Identify which cell holds the provided text, then report its [x, y] central coordinate. 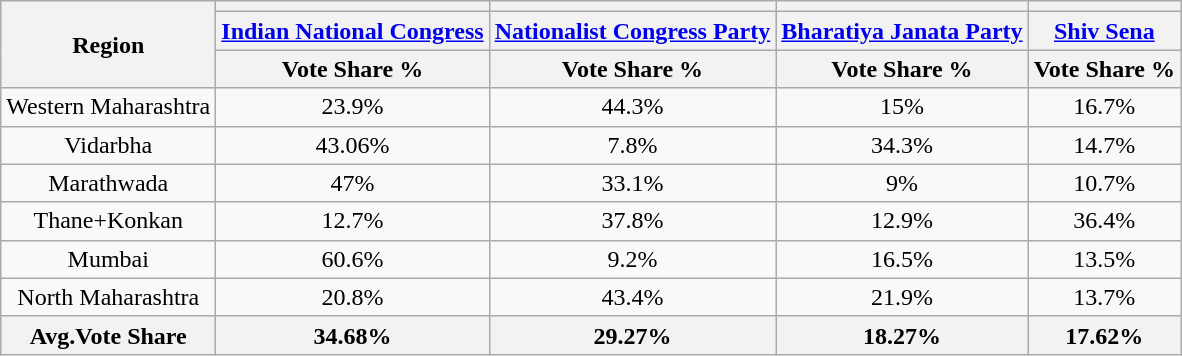
17.62% [1104, 335]
Region [108, 44]
Shiv Sena [1104, 31]
Western Maharashtra [108, 107]
43.4% [632, 297]
Indian National Congress [352, 31]
20.8% [352, 297]
60.6% [352, 259]
23.9% [352, 107]
47% [352, 183]
44.3% [632, 107]
12.7% [352, 221]
Thane+Konkan [108, 221]
Bharatiya Janata Party [902, 31]
Nationalist Congress Party [632, 31]
33.1% [632, 183]
37.8% [632, 221]
16.7% [1104, 107]
9% [902, 183]
10.7% [1104, 183]
18.27% [902, 335]
36.4% [1104, 221]
Avg.Vote Share [108, 335]
North Maharashtra [108, 297]
12.9% [902, 221]
21.9% [902, 297]
34.3% [902, 145]
43.06% [352, 145]
16.5% [902, 259]
7.8% [632, 145]
13.7% [1104, 297]
15% [902, 107]
Vidarbha [108, 145]
9.2% [632, 259]
Marathwada [108, 183]
34.68% [352, 335]
13.5% [1104, 259]
29.27% [632, 335]
Mumbai [108, 259]
14.7% [1104, 145]
